Determine the (X, Y) coordinate at the center of the cell enclosing the given text.  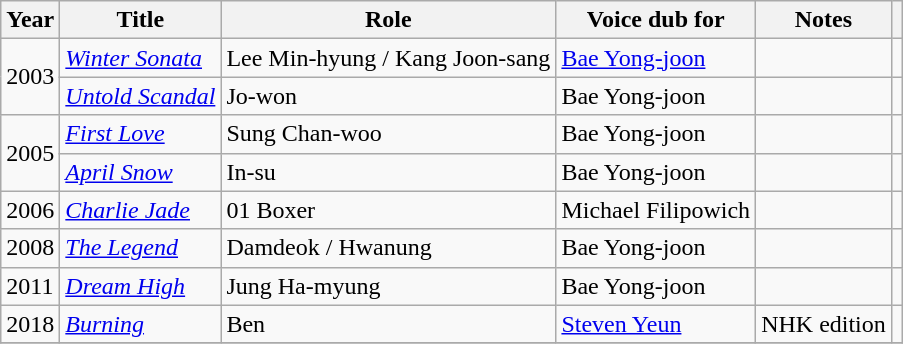
Dream High (140, 286)
NHK edition (824, 324)
Sung Chan-woo (388, 134)
Charlie Jade (140, 210)
Lee Min-hyung / Kang Joon-sang (388, 58)
Steven Yeun (656, 324)
2008 (30, 248)
Notes (824, 20)
Untold Scandal (140, 96)
Jung Ha-myung (388, 286)
2018 (30, 324)
Title (140, 20)
Winter Sonata (140, 58)
Damdeok / Hwanung (388, 248)
Ben (388, 324)
01 Boxer (388, 210)
Burning (140, 324)
2003 (30, 77)
Role (388, 20)
April Snow (140, 172)
2011 (30, 286)
2005 (30, 153)
Michael Filipowich (656, 210)
In-su (388, 172)
2006 (30, 210)
Year (30, 20)
Jo-won (388, 96)
First Love (140, 134)
Voice dub for (656, 20)
The Legend (140, 248)
